Capture the cell that displays the provided text and extract its (x, y) central coordinate. 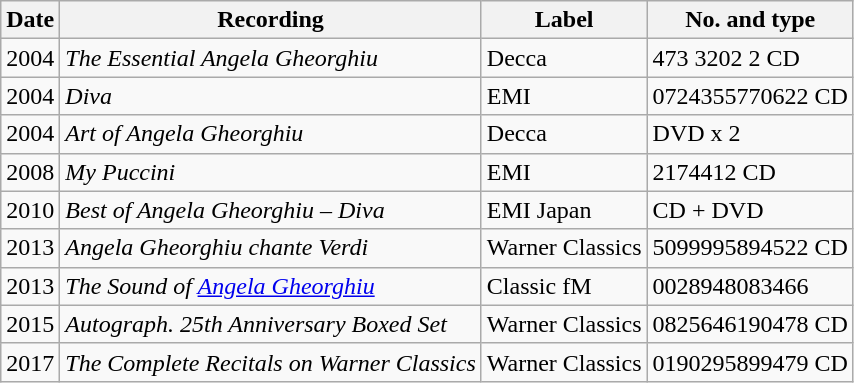
Recording (271, 20)
The Sound of Angela Gheorghiu (271, 286)
0028948083466 (750, 286)
DVD x 2 (750, 134)
Classic fM (564, 286)
5099995894522 CD (750, 248)
Label (564, 20)
My Puccini (271, 172)
No. and type (750, 20)
0190295899479 CD (750, 362)
2010 (30, 210)
0724355770622 CD (750, 96)
2008 (30, 172)
473 3202 2 CD (750, 58)
The Essential Angela Gheorghiu (271, 58)
2015 (30, 324)
EMI Japan (564, 210)
0825646190478 CD (750, 324)
Diva (271, 96)
Art of Angela Gheorghiu (271, 134)
Date (30, 20)
Best of Angela Gheorghiu – Diva (271, 210)
2174412 CD (750, 172)
The Complete Recitals on Warner Classics (271, 362)
2017 (30, 362)
Angela Gheorghiu chante Verdi (271, 248)
CD + DVD (750, 210)
Autograph. 25th Anniversary Boxed Set (271, 324)
